Scan for the cell matching the given text and deliver its (X, Y) coordinate at center. 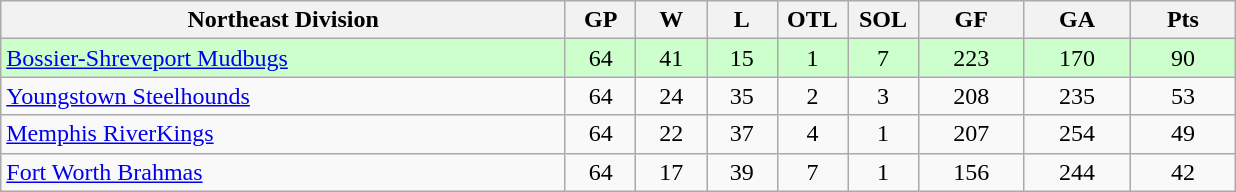
Memphis RiverKings (284, 134)
17 (672, 172)
OTL (812, 20)
207 (971, 134)
2 (812, 96)
90 (1183, 58)
39 (742, 172)
42 (1183, 172)
GP (600, 20)
49 (1183, 134)
Bossier-Shreveport Mudbugs (284, 58)
GA (1077, 20)
22 (672, 134)
156 (971, 172)
170 (1077, 58)
41 (672, 58)
Northeast Division (284, 20)
Fort Worth Brahmas (284, 172)
Pts (1183, 20)
3 (884, 96)
37 (742, 134)
35 (742, 96)
15 (742, 58)
53 (1183, 96)
254 (1077, 134)
244 (1077, 172)
235 (1077, 96)
Youngstown Steelhounds (284, 96)
L (742, 20)
SOL (884, 20)
GF (971, 20)
W (672, 20)
223 (971, 58)
24 (672, 96)
208 (971, 96)
4 (812, 134)
